Return the (x, y) coordinate for the center point of the cell that contains the specified text.  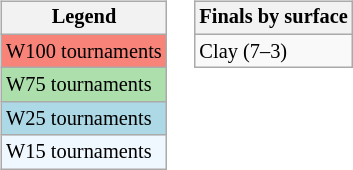
Clay (7–3) (274, 51)
W15 tournaments (84, 152)
W75 tournaments (84, 85)
Legend (84, 18)
W100 tournaments (84, 51)
W25 tournaments (84, 119)
Finals by surface (274, 18)
